Capture the cell that displays the provided text and extract its (X, Y) central coordinate. 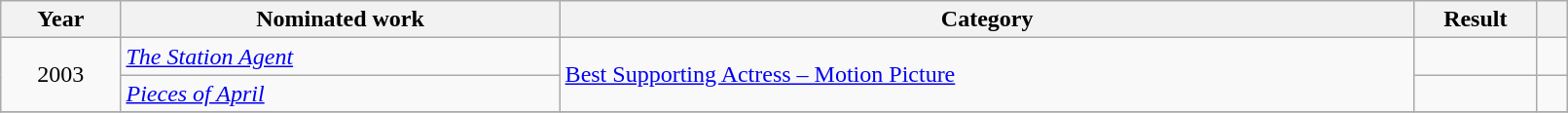
The Station Agent (341, 56)
Result (1476, 19)
Pieces of April (341, 94)
Year (60, 19)
Nominated work (341, 19)
2003 (60, 75)
Category (987, 19)
Best Supporting Actress – Motion Picture (987, 75)
